Extract the (X, Y) coordinate from the center of the cell holding the provided text.  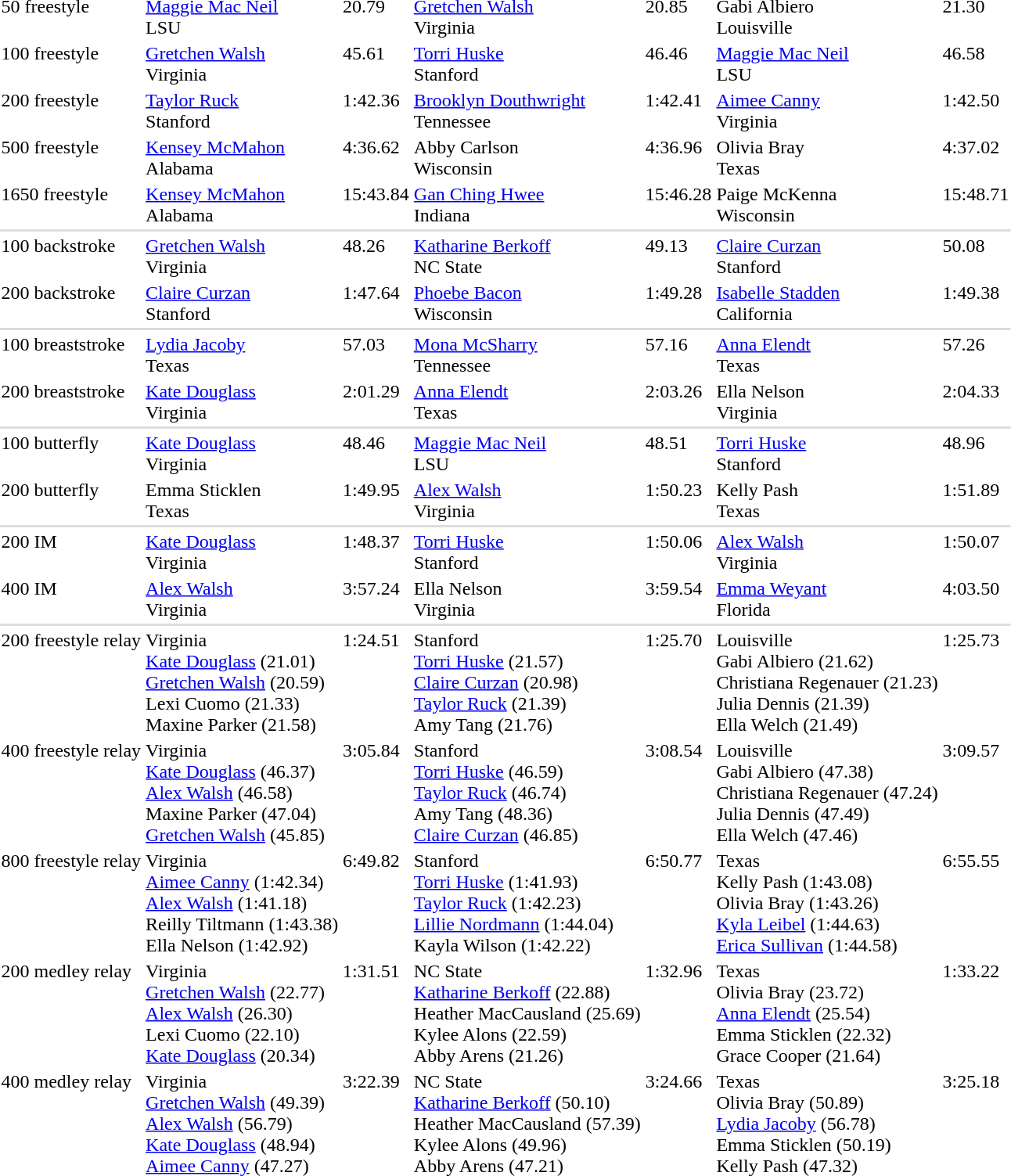
Katharine Berkoff NC State (527, 257)
6:50.77 (678, 903)
Brooklyn Douthwright Tennessee (527, 111)
57.26 (976, 355)
200 medley relay (71, 1013)
200 freestyle (71, 111)
Isabelle Stadden California (827, 304)
4:36.96 (678, 158)
3:59.54 (678, 599)
Gan Ching Hwee Indiana (527, 205)
Taylor Ruck Stanford (243, 111)
3:05.84 (376, 793)
StanfordTorri Huske (21.57)Claire Curzan (20.98)Taylor Ruck (21.39)Amy Tang (21.76) (527, 682)
6:49.82 (376, 903)
49.13 (678, 257)
VirginiaGretchen Walsh (22.77)Alex Walsh (26.30)Lexi Cuomo (22.10)Kate Douglass (20.34) (243, 1013)
4:37.02 (976, 158)
VirginiaKate Douglass (21.01)Gretchen Walsh (20.59)Lexi Cuomo (21.33)Maxine Parker (21.58) (243, 682)
3:08.54 (678, 793)
1:42.36 (376, 111)
Emma Sticklen Texas (243, 501)
VirginiaKate Douglass (46.37)Alex Walsh (46.58)Maxine Parker (47.04)Gretchen Walsh (45.85) (243, 793)
1:42.50 (976, 111)
2:01.29 (376, 402)
1:49.28 (678, 304)
3:57.24 (376, 599)
Abby Carlson Wisconsin (527, 158)
1:32.96 (678, 1013)
48.96 (976, 454)
1:50.23 (678, 501)
2:03.26 (678, 402)
400 freestyle relay (71, 793)
LouisvilleGabi Albiero (21.62)Christiana Regenauer (21.23)Julia Dennis (21.39)Ella Welch (21.49) (827, 682)
TexasKelly Pash (1:43.08)Olivia Bray (1:43.26)Kyla Leibel (1:44.63)Erica Sullivan (1:44.58) (827, 903)
Aimee Canny Virginia (827, 111)
Emma WeyantFlorida (827, 599)
1:50.07 (976, 552)
15:46.28 (678, 205)
VirginiaAimee Canny (1:42.34)Alex Walsh (1:41.18)Reilly Tiltmann (1:43.38)Ella Nelson (1:42.92) (243, 903)
46.58 (976, 64)
StanfordTorri Huske (46.59)Taylor Ruck (46.74)Amy Tang (48.36)Claire Curzan (46.85) (527, 793)
1:49.38 (976, 304)
1:42.41 (678, 111)
Mona McSharry Tennessee (527, 355)
1:31.51 (376, 1013)
1:48.37 (376, 552)
57.03 (376, 355)
50.08 (976, 257)
500 freestyle (71, 158)
200 freestyle relay (71, 682)
Lydia Jacoby Texas (243, 355)
400 IM (71, 599)
200 breaststroke (71, 402)
4:36.62 (376, 158)
200 backstroke (71, 304)
Olivia Bray Texas (827, 158)
Phoebe Bacon Wisconsin (527, 304)
1:25.70 (678, 682)
15:43.84 (376, 205)
Kelly Pash Texas (827, 501)
6:55.55 (976, 903)
15:48.71 (976, 205)
1:33.22 (976, 1013)
1:24.51 (376, 682)
100 breaststroke (71, 355)
3:09.57 (976, 793)
1:50.06 (678, 552)
800 freestyle relay (71, 903)
100 butterfly (71, 454)
LouisvilleGabi Albiero (47.38)Christiana Regenauer (47.24)Julia Dennis (47.49)Ella Welch (47.46) (827, 793)
200 butterfly (71, 501)
TexasOlivia Bray (23.72)Anna Elendt (25.54)Emma Sticklen (22.32)Grace Cooper (21.64) (827, 1013)
1:51.89 (976, 501)
48.51 (678, 454)
200 IM (71, 552)
45.61 (376, 64)
NC StateKatharine Berkoff (22.88)Heather MacCausland (25.69)Kylee Alons (22.59)Abby Arens (21.26) (527, 1013)
Paige McKenna Wisconsin (827, 205)
1:25.73 (976, 682)
1:47.64 (376, 304)
4:03.50 (976, 599)
48.46 (376, 454)
1650 freestyle (71, 205)
2:04.33 (976, 402)
100 backstroke (71, 257)
46.46 (678, 64)
1:49.95 (376, 501)
100 freestyle (71, 64)
StanfordTorri Huske (1:41.93)Taylor Ruck (1:42.23)Lillie Nordmann (1:44.04)Kayla Wilson (1:42.22) (527, 903)
48.26 (376, 257)
57.16 (678, 355)
